Determine the (X, Y) coordinate at the center of the cell enclosing the given text.  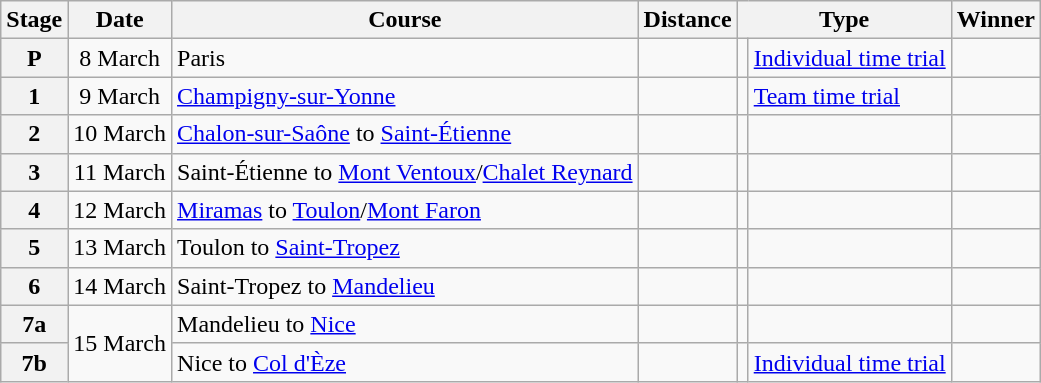
Saint-Étienne to Mont Ventoux/Chalet Reynard (406, 172)
Mandelieu to Nice (406, 324)
Distance (688, 20)
6 (34, 286)
11 March (120, 172)
Course (406, 20)
9 March (120, 96)
5 (34, 248)
Date (120, 20)
Type (844, 20)
Paris (406, 58)
Nice to Col d'Èze (406, 362)
7b (34, 362)
14 March (120, 286)
4 (34, 210)
Chalon-sur-Saône to Saint-Étienne (406, 134)
12 March (120, 210)
13 March (120, 248)
Winner (996, 20)
P (34, 58)
2 (34, 134)
Stage (34, 20)
1 (34, 96)
10 March (120, 134)
Team time trial (850, 96)
3 (34, 172)
Champigny-sur-Yonne (406, 96)
Saint-Tropez to Mandelieu (406, 286)
8 March (120, 58)
7a (34, 324)
Toulon to Saint-Tropez (406, 248)
15 March (120, 343)
Miramas to Toulon/Mont Faron (406, 210)
